Scan for the cell matching the given text and deliver its [x, y] coordinate at center. 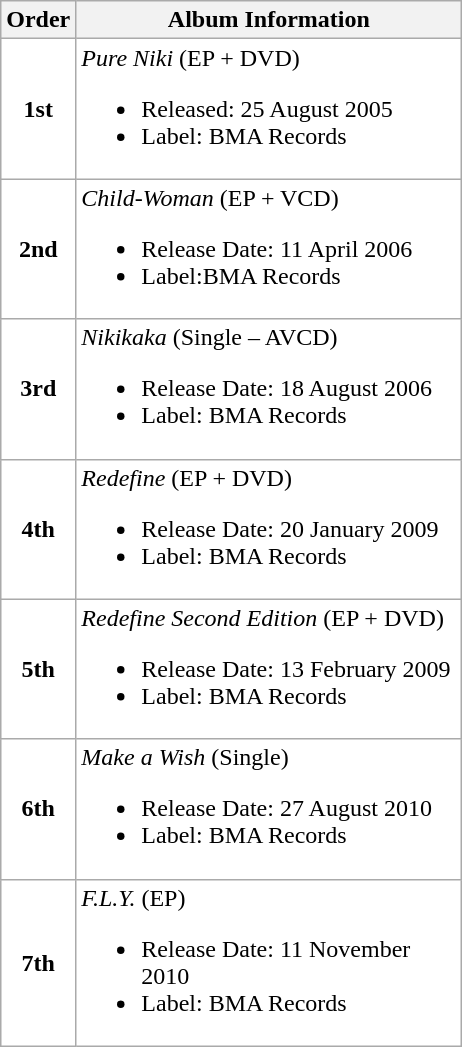
Order [38, 20]
1st [38, 109]
7th [38, 962]
Make a Wish (Single)Release Date: 27 August 2010Label: BMA Records [269, 809]
2nd [38, 249]
Nikikaka (Single – AVCD)Release Date: 18 August 2006Label: BMA Records [269, 389]
Pure Niki (EP + DVD)Released: 25 August 2005Label: BMA Records [269, 109]
Album Information [269, 20]
Redefine Second Edition (EP + DVD)Release Date: 13 February 2009Label: BMA Records [269, 669]
6th [38, 809]
3rd [38, 389]
4th [38, 529]
Redefine (EP + DVD)Release Date: 20 January 2009Label: BMA Records [269, 529]
5th [38, 669]
F.L.Y. (EP)Release Date: 11 November 2010Label: BMA Records [269, 962]
Child-Woman (EP + VCD)Release Date: 11 April 2006Label:BMA Records [269, 249]
